Search for the cell housing the specified text and yield its [x, y] center coordinate. 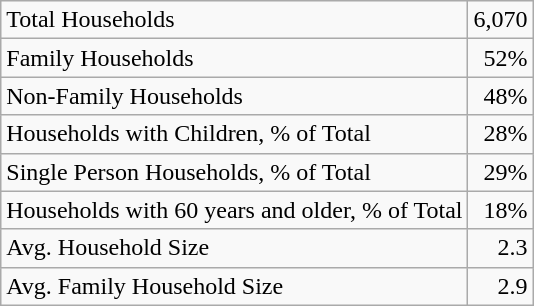
28% [500, 134]
29% [500, 172]
Households with 60 years and older, % of Total [234, 210]
Households with Children, % of Total [234, 134]
48% [500, 96]
Avg. Family Household Size [234, 286]
2.3 [500, 248]
18% [500, 210]
Total Households [234, 20]
Non-Family Households [234, 96]
2.9 [500, 286]
52% [500, 58]
6,070 [500, 20]
Avg. Household Size [234, 248]
Family Households [234, 58]
Single Person Households, % of Total [234, 172]
